Provide the (x, y) coordinate of the cell's center where the given text is located.  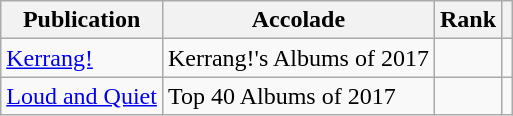
Top 40 Albums of 2017 (298, 96)
Publication (82, 20)
Kerrang!'s Albums of 2017 (298, 58)
Rank (468, 20)
Kerrang! (82, 58)
Accolade (298, 20)
Loud and Quiet (82, 96)
